Locate the cell with the specified text and output its (x, y) center coordinate. 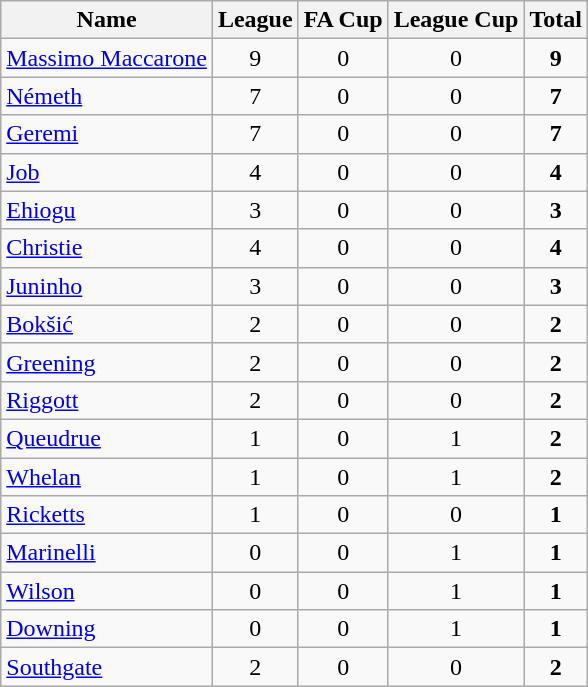
Job (107, 172)
Riggott (107, 400)
League (255, 20)
Marinelli (107, 553)
Massimo Maccarone (107, 58)
Németh (107, 96)
Total (556, 20)
Whelan (107, 477)
Geremi (107, 134)
Ricketts (107, 515)
FA Cup (343, 20)
Greening (107, 362)
Juninho (107, 286)
Name (107, 20)
League Cup (456, 20)
Wilson (107, 591)
Bokšić (107, 324)
Southgate (107, 667)
Christie (107, 248)
Queudrue (107, 438)
Downing (107, 629)
Ehiogu (107, 210)
